Search for the cell housing the specified text and yield its [X, Y] center coordinate. 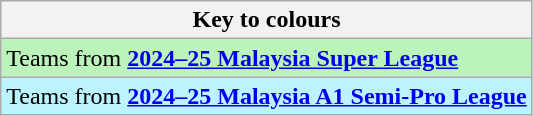
Teams from 2024–25 Malaysia Super League [267, 58]
Key to colours [267, 20]
Teams from 2024–25 Malaysia A1 Semi-Pro League [267, 96]
